Determine the (X, Y) coordinate at the center of the cell enclosing the given text.  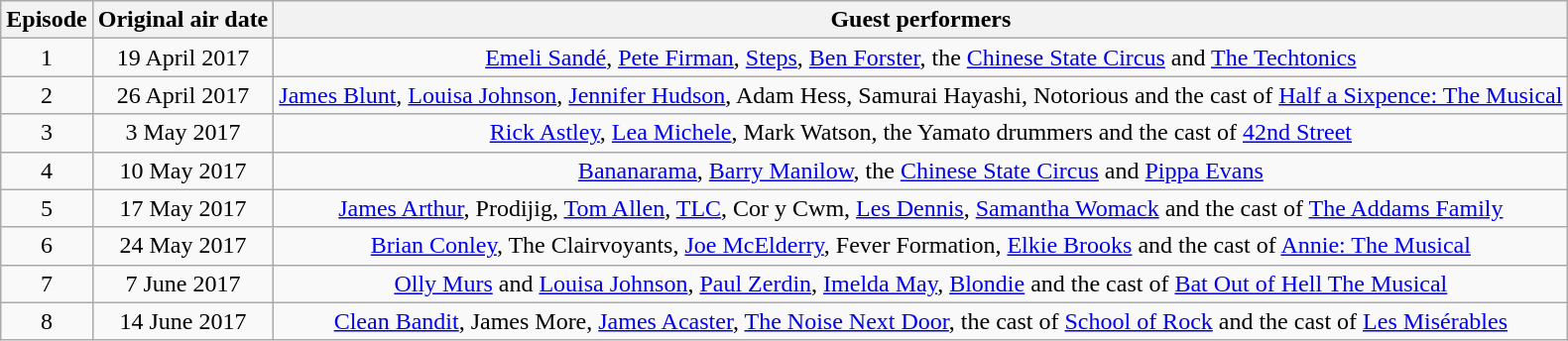
Original air date (182, 20)
14 June 2017 (182, 321)
24 May 2017 (182, 246)
3 May 2017 (182, 133)
10 May 2017 (182, 170)
Rick Astley, Lea Michele, Mark Watson, the Yamato drummers and the cast of 42nd Street (920, 133)
19 April 2017 (182, 57)
8 (47, 321)
7 June 2017 (182, 284)
Clean Bandit, James More, James Acaster, The Noise Next Door, the cast of School of Rock and the cast of Les Misérables (920, 321)
Olly Murs and Louisa Johnson, Paul Zerdin, Imelda May, Blondie and the cast of Bat Out of Hell The Musical (920, 284)
Brian Conley, The Clairvoyants, Joe McElderry, Fever Formation, Elkie Brooks and the cast of Annie: The Musical (920, 246)
Guest performers (920, 20)
1 (47, 57)
James Arthur, Prodijig, Tom Allen, TLC, Cor y Cwm, Les Dennis, Samantha Womack and the cast of The Addams Family (920, 208)
Episode (47, 20)
Emeli Sandé, Pete Firman, Steps, Ben Forster, the Chinese State Circus and The Techtonics (920, 57)
James Blunt, Louisa Johnson, Jennifer Hudson, Adam Hess, Samurai Hayashi, Notorious and the cast of Half a Sixpence: The Musical (920, 95)
2 (47, 95)
6 (47, 246)
7 (47, 284)
17 May 2017 (182, 208)
26 April 2017 (182, 95)
3 (47, 133)
Bananarama, Barry Manilow, the Chinese State Circus and Pippa Evans (920, 170)
5 (47, 208)
4 (47, 170)
